Search for the cell housing the specified text and yield its [x, y] center coordinate. 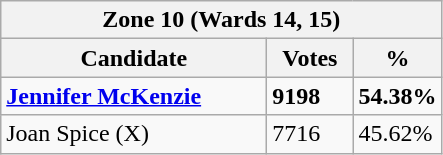
7716 [310, 134]
% [398, 58]
9198 [310, 96]
45.62% [398, 134]
Joan Spice (X) [134, 134]
Zone 10 (Wards 14, 15) [222, 20]
Candidate [134, 58]
Jennifer McKenzie [134, 96]
54.38% [398, 96]
Votes [310, 58]
